Determine the [X, Y] coordinate at the center of the cell enclosing the given text.  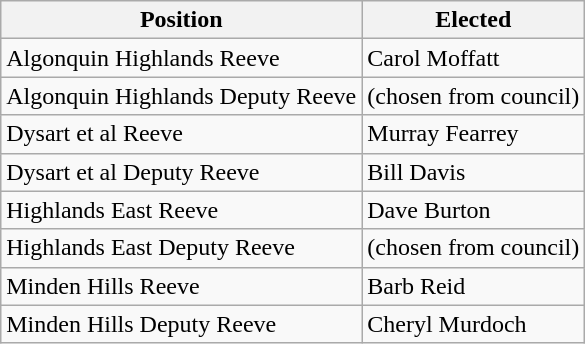
Minden Hills Reeve [182, 286]
Elected [474, 20]
Barb Reid [474, 286]
Minden Hills Deputy Reeve [182, 324]
Dave Burton [474, 210]
Highlands East Reeve [182, 210]
Dysart et al Deputy Reeve [182, 172]
Cheryl Murdoch [474, 324]
Bill Davis [474, 172]
Murray Fearrey [474, 134]
Carol Moffatt [474, 58]
Dysart et al Reeve [182, 134]
Algonquin Highlands Reeve [182, 58]
Highlands East Deputy Reeve [182, 248]
Algonquin Highlands Deputy Reeve [182, 96]
Position [182, 20]
